Pinpoint the cell where the given text exists, returning its (x, y) midpoint coordinate. 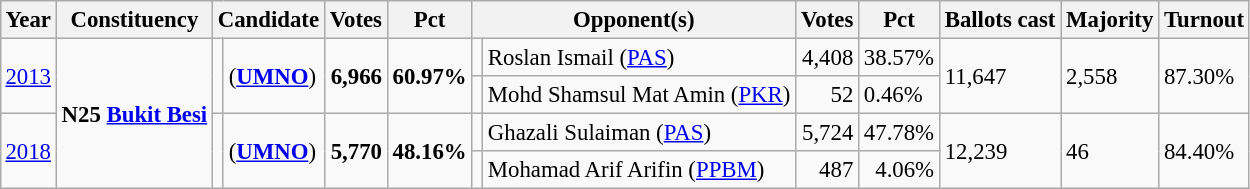
Mohamad Arif Arifin (PPBM) (640, 170)
48.16% (430, 152)
487 (828, 170)
84.40% (1204, 152)
Ballots cast (1000, 20)
47.78% (900, 133)
87.30% (1204, 76)
Roslan Ismail (PAS) (640, 57)
N25 Bukit Besi (134, 113)
Year (28, 20)
Mohd Shamsul Mat Amin (PKR) (640, 95)
11,647 (1000, 76)
2018 (28, 152)
Constituency (134, 20)
60.97% (430, 76)
2013 (28, 76)
Candidate (268, 20)
5,770 (356, 152)
38.57% (900, 57)
12,239 (1000, 152)
4.06% (900, 170)
5,724 (828, 133)
Ghazali Sulaiman (PAS) (640, 133)
4,408 (828, 57)
6,966 (356, 76)
Majority (1110, 20)
Opponent(s) (634, 20)
Turnout (1204, 20)
2,558 (1110, 76)
52 (828, 95)
0.46% (900, 95)
46 (1110, 152)
